Find where the given text appears and provide that cell's center as [X, Y] coordinate. 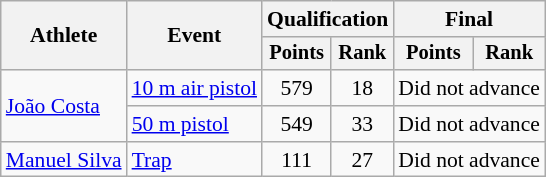
549 [296, 124]
33 [362, 124]
João Costa [64, 106]
Athlete [64, 36]
Qualification [328, 19]
Final [469, 19]
10 m air pistol [194, 88]
50 m pistol [194, 124]
18 [362, 88]
579 [296, 88]
Event [194, 36]
